Scan for the cell matching the given text and deliver its (X, Y) coordinate at center. 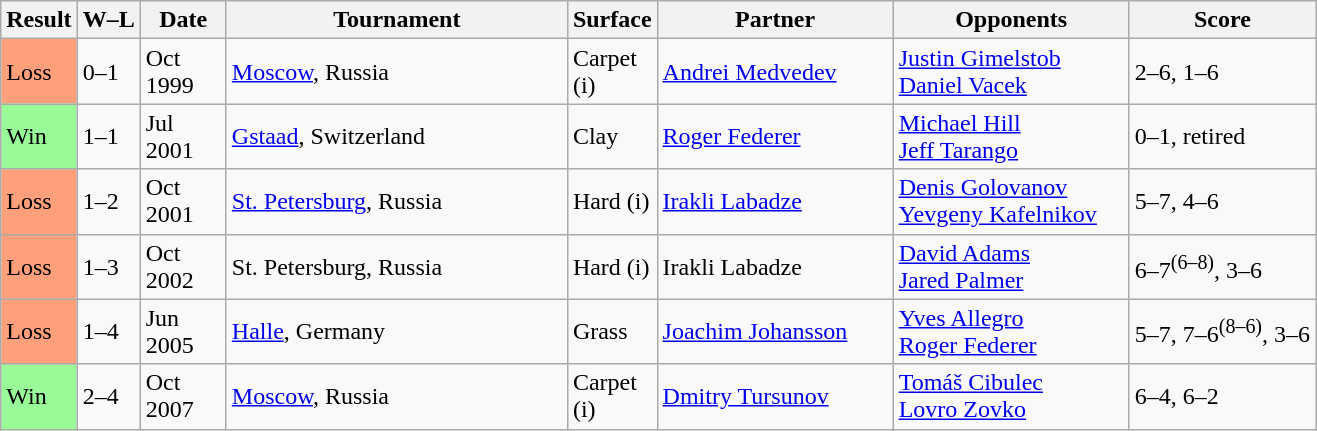
Tournament (396, 20)
Surface (612, 20)
Michael Hill Jeff Tarango (1011, 136)
2–4 (108, 396)
5–7, 4–6 (1222, 202)
1–4 (108, 332)
W–L (108, 20)
0–1 (108, 72)
0–1, retired (1222, 136)
Grass (612, 332)
6–7(6–8), 3–6 (1222, 266)
Yves Allegro Roger Federer (1011, 332)
Halle, Germany (396, 332)
Date (183, 20)
2–6, 1–6 (1222, 72)
Andrei Medvedev (775, 72)
5–7, 7–6(8–6), 3–6 (1222, 332)
Dmitry Tursunov (775, 396)
Score (1222, 20)
Oct 1999 (183, 72)
1–1 (108, 136)
Oct 2007 (183, 396)
1–3 (108, 266)
Tomáš Cibulec Lovro Zovko (1011, 396)
Roger Federer (775, 136)
Oct 2002 (183, 266)
Opponents (1011, 20)
Result (39, 20)
6–4, 6–2 (1222, 396)
Gstaad, Switzerland (396, 136)
Jun 2005 (183, 332)
Jul 2001 (183, 136)
Denis Golovanov Yevgeny Kafelnikov (1011, 202)
Oct 2001 (183, 202)
1–2 (108, 202)
Justin Gimelstob Daniel Vacek (1011, 72)
Joachim Johansson (775, 332)
David Adams Jared Palmer (1011, 266)
Clay (612, 136)
Partner (775, 20)
